Return [x, y] of the center of cell containing provided text 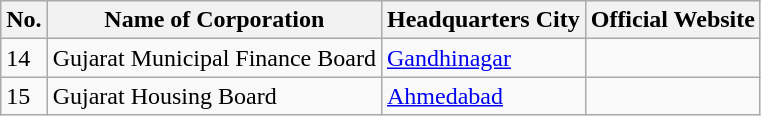
No. [24, 20]
Name of Corporation [214, 20]
14 [24, 58]
Gujarat Housing Board [214, 96]
Official Website [672, 20]
15 [24, 96]
Gandhinagar [483, 58]
Headquarters City [483, 20]
Ahmedabad [483, 96]
Gujarat Municipal Finance Board [214, 58]
